Locate the cell with the specified text and output its [X, Y] center coordinate. 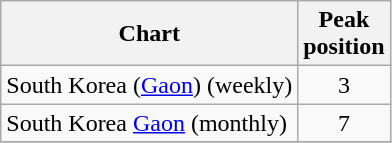
7 [344, 123]
South Korea Gaon (monthly) [150, 123]
3 [344, 85]
South Korea (Gaon) (weekly) [150, 85]
Peakposition [344, 34]
Chart [150, 34]
